Search for the cell housing the specified text and yield its (x, y) center coordinate. 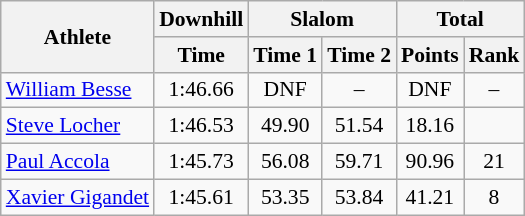
1:45.61 (201, 197)
Athlete (78, 36)
53.84 (359, 197)
Time 2 (359, 55)
Time (201, 55)
59.71 (359, 162)
Total (460, 19)
18.16 (430, 126)
Rank (494, 55)
1:45.73 (201, 162)
Paul Accola (78, 162)
56.08 (285, 162)
51.54 (359, 126)
1:46.66 (201, 90)
1:46.53 (201, 126)
41.21 (430, 197)
Xavier Gigandet (78, 197)
21 (494, 162)
8 (494, 197)
Steve Locher (78, 126)
Downhill (201, 19)
William Besse (78, 90)
Time 1 (285, 55)
Slalom (322, 19)
Points (430, 55)
53.35 (285, 197)
90.96 (430, 162)
49.90 (285, 126)
